Locate the cell with the specified text and output its [x, y] center coordinate. 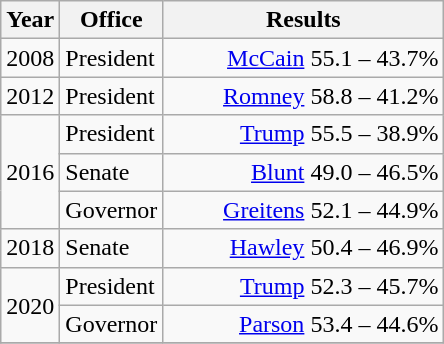
Results [304, 20]
Blunt 49.0 – 46.5% [304, 172]
2020 [30, 305]
McCain 55.1 – 43.7% [304, 58]
Parson 53.4 – 44.6% [304, 324]
Year [30, 20]
2012 [30, 96]
Office [112, 20]
2018 [30, 248]
2008 [30, 58]
Romney 58.8 – 41.2% [304, 96]
Greitens 52.1 – 44.9% [304, 210]
Hawley 50.4 – 46.9% [304, 248]
Trump 52.3 – 45.7% [304, 286]
Trump 55.5 – 38.9% [304, 134]
2016 [30, 172]
